Search for the cell housing the specified text and yield its [X, Y] center coordinate. 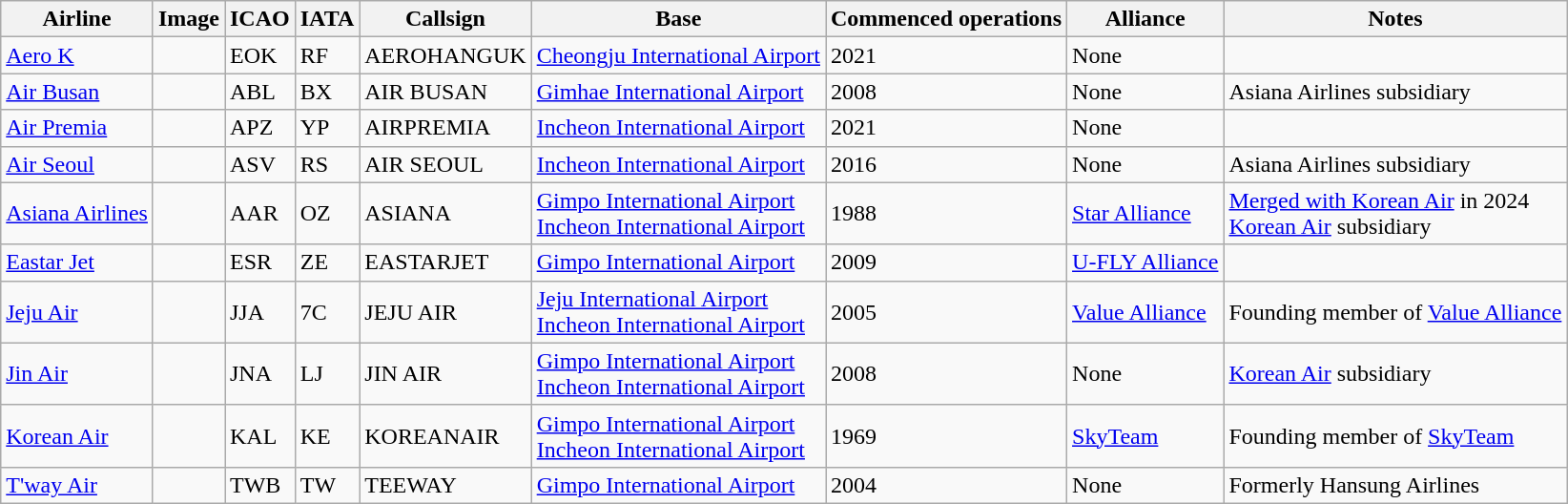
2004 [946, 485]
T'way Air [77, 485]
ABL [260, 92]
Korean Air subsidiary [1395, 374]
Value Alliance [1145, 311]
AIR SEOUL [445, 164]
TEEWAY [445, 485]
2009 [946, 262]
TWB [260, 485]
Image [189, 19]
JNA [260, 374]
ESR [260, 262]
RS [327, 164]
RF [327, 55]
Alliance [1145, 19]
Founding member of Value Alliance [1395, 311]
OZ [327, 214]
2016 [946, 164]
Merged with Korean Air in 2024Korean Air subsidiary [1395, 214]
LJ [327, 374]
Air Premia [77, 128]
Star Alliance [1145, 214]
Eastar Jet [77, 262]
7C [327, 311]
AEROHANGUK [445, 55]
JIN AIR [445, 374]
EOK [260, 55]
Gimpo International Airport Incheon International Airport [678, 374]
YP [327, 128]
ZE [327, 262]
Jeju Air [77, 311]
Commenced operations [946, 19]
Korean Air [77, 435]
Air Busan [77, 92]
Base [678, 19]
KOREANAIR [445, 435]
Cheongju International Airport [678, 55]
KE [327, 435]
Asiana Airlines [77, 214]
U-FLY Alliance [1145, 262]
JEJU AIR [445, 311]
ICAO [260, 19]
Gimhae International Airport [678, 92]
TW [327, 485]
Founding member of SkyTeam [1395, 435]
1969 [946, 435]
Callsign [445, 19]
Airline [77, 19]
SkyTeam [1145, 435]
AIRPREMIA [445, 128]
ASV [260, 164]
Jin Air [77, 374]
ASIANA [445, 214]
Notes [1395, 19]
IATA [327, 19]
KAL [260, 435]
BX [327, 92]
AIR BUSAN [445, 92]
Aero K [77, 55]
AAR [260, 214]
APZ [260, 128]
Air Seoul [77, 164]
EASTARJET [445, 262]
2005 [946, 311]
1988 [946, 214]
Jeju International Airport Incheon International Airport [678, 311]
JJA [260, 311]
Formerly Hansung Airlines [1395, 485]
